Scan for the cell matching the given text and deliver its (X, Y) coordinate at center. 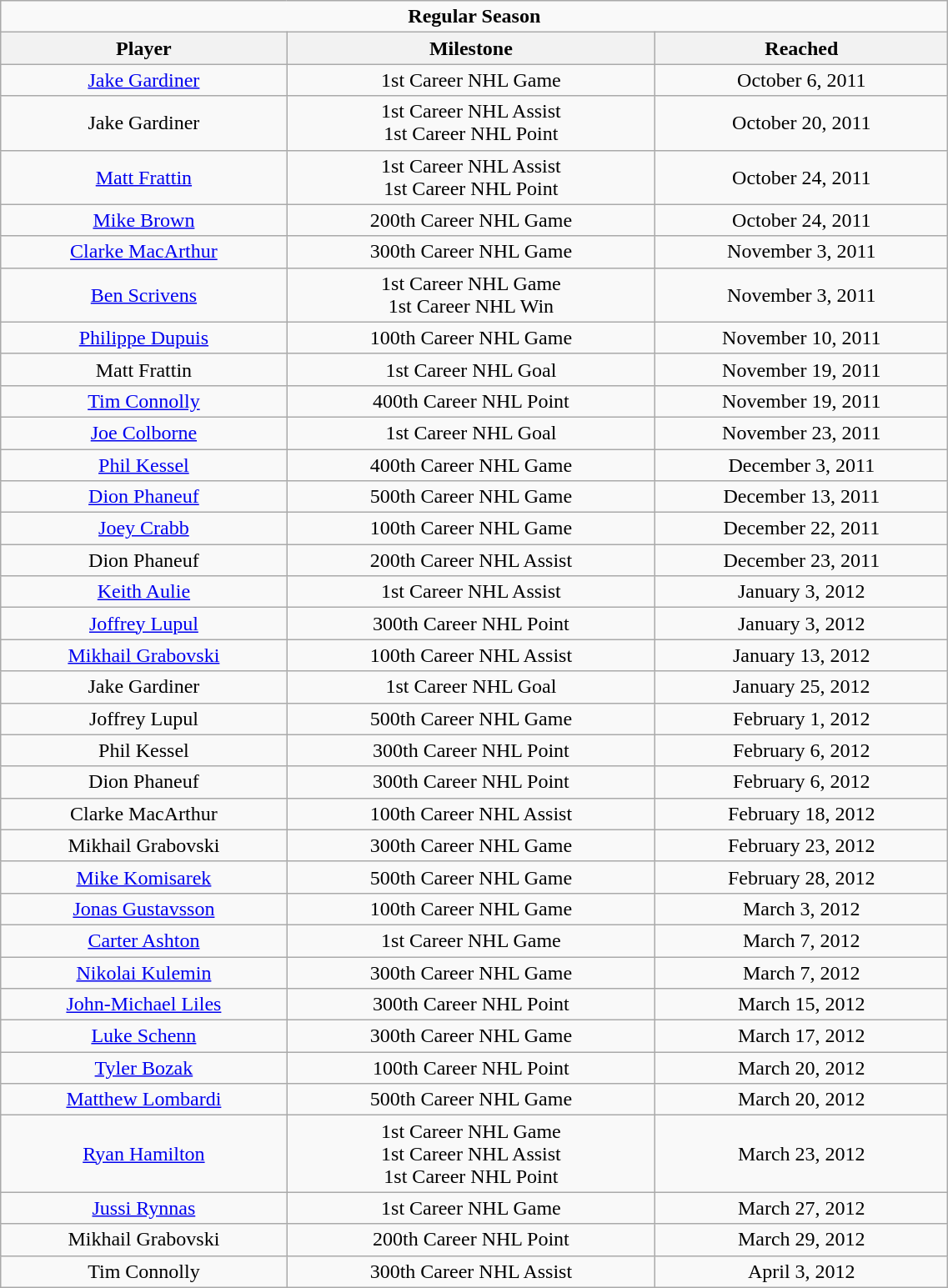
100th Career NHL Point (471, 1068)
January 13, 2012 (802, 655)
March 3, 2012 (802, 909)
400th Career NHL Point (471, 401)
December 23, 2011 (802, 560)
Joe Colborne (143, 433)
John-Michael Liles (143, 1005)
Carter Ashton (143, 940)
November 23, 2011 (802, 433)
Reached (802, 48)
February 28, 2012 (802, 877)
Keith Aulie (143, 592)
Jonas Gustavsson (143, 909)
October 20, 2011 (802, 123)
December 13, 2011 (802, 497)
Mike Brown (143, 220)
February 23, 2012 (802, 845)
400th Career NHL Game (471, 464)
February 18, 2012 (802, 814)
Joey Crabb (143, 529)
December 3, 2011 (802, 464)
200th Career NHL Game (471, 220)
300th Career NHL Assist (471, 1271)
200th Career NHL Assist (471, 560)
Matthew Lombardi (143, 1100)
March 23, 2012 (802, 1154)
December 22, 2011 (802, 529)
Mike Komisarek (143, 877)
Philippe Dupuis (143, 338)
Luke Schenn (143, 1036)
Ben Scrivens (143, 295)
October 6, 2011 (802, 80)
February 1, 2012 (802, 719)
January 25, 2012 (802, 687)
March 17, 2012 (802, 1036)
Regular Season (474, 17)
March 27, 2012 (802, 1208)
1st Career NHL Game1st Career NHL Win (471, 295)
Milestone (471, 48)
1st Career NHL Game1st Career NHL Assist1st Career NHL Point (471, 1154)
Player (143, 48)
Nikolai Kulemin (143, 973)
March 15, 2012 (802, 1005)
April 3, 2012 (802, 1271)
1st Career NHL Assist (471, 592)
Jussi Rynnas (143, 1208)
Ryan Hamilton (143, 1154)
Tyler Bozak (143, 1068)
November 10, 2011 (802, 338)
March 29, 2012 (802, 1240)
200th Career NHL Point (471, 1240)
